For the text-containing cell, return its midpoint in (X, Y) coordinate format. 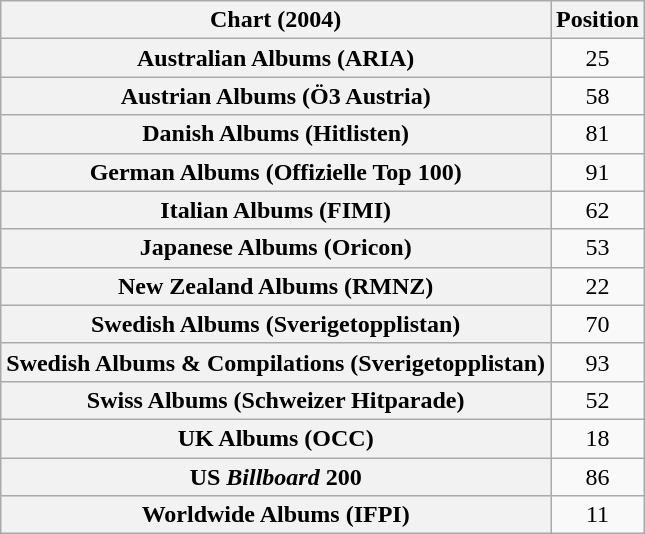
70 (598, 324)
86 (598, 477)
58 (598, 96)
62 (598, 210)
UK Albums (OCC) (276, 438)
53 (598, 248)
91 (598, 172)
Swedish Albums & Compilations (Sverigetopplistan) (276, 362)
Australian Albums (ARIA) (276, 58)
Swiss Albums (Schweizer Hitparade) (276, 400)
25 (598, 58)
Swedish Albums (Sverigetopplistan) (276, 324)
Austrian Albums (Ö3 Austria) (276, 96)
Chart (2004) (276, 20)
Worldwide Albums (IFPI) (276, 515)
52 (598, 400)
22 (598, 286)
German Albums (Offizielle Top 100) (276, 172)
Japanese Albums (Oricon) (276, 248)
Italian Albums (FIMI) (276, 210)
Position (598, 20)
93 (598, 362)
US Billboard 200 (276, 477)
11 (598, 515)
New Zealand Albums (RMNZ) (276, 286)
18 (598, 438)
81 (598, 134)
Danish Albums (Hitlisten) (276, 134)
